Identify which cell holds the provided text, then report its [X, Y] central coordinate. 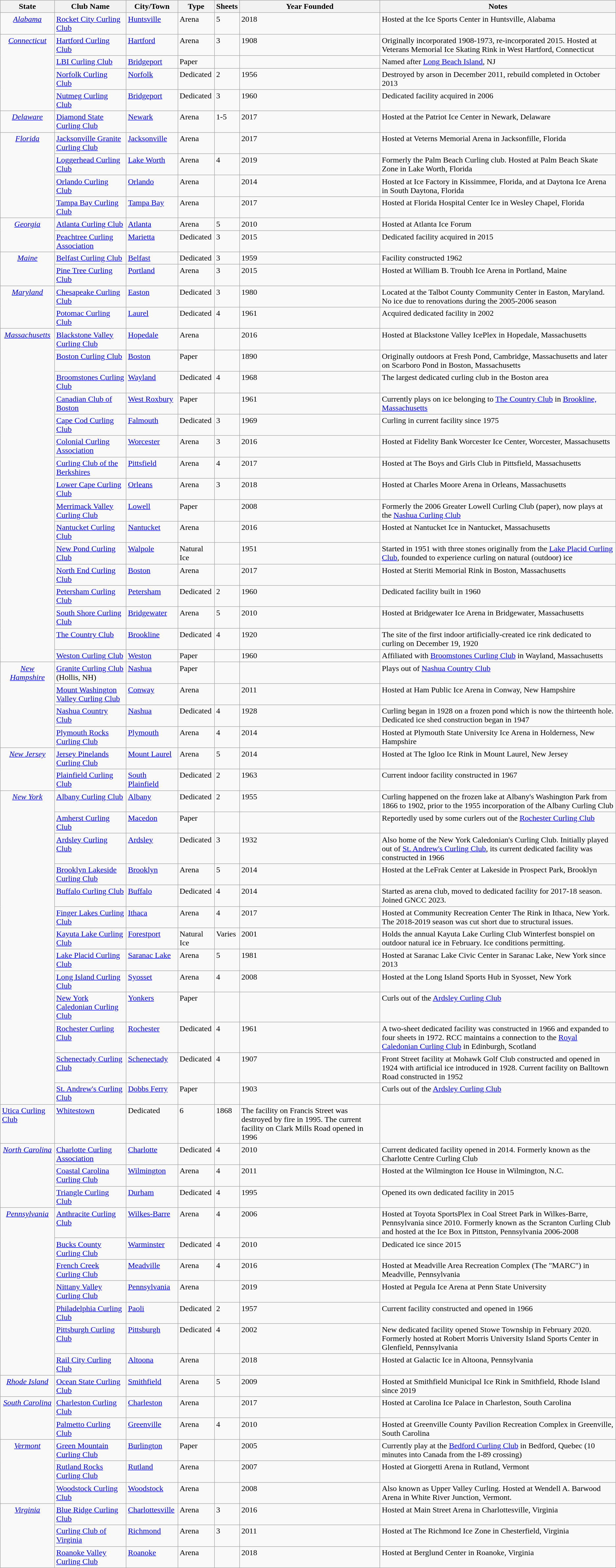
Year Founded [310, 7]
New Hampshire [28, 705]
Lake Worth [152, 164]
Lake Placid Curling Club [90, 960]
Hosted at Charles Moore Arena in Orleans, Massachusetts [498, 489]
Georgia [28, 235]
Plainfield Curling Club [90, 780]
Blackstone Valley Curling Club [90, 339]
Nashua Country Club [90, 716]
Plymouth [152, 737]
Hartford Curling Club [90, 45]
Meadville [152, 1270]
Jacksonville [152, 143]
Current facility constructed and opened in 1966 [498, 1312]
1957 [310, 1312]
Orlando [152, 186]
South Carolina [28, 1418]
The site of the first indoor artificially-created ice rink dedicated to curling on December 19, 1920 [498, 639]
Reportedly used by some curlers out of the Rochester Curling Club [498, 822]
1955 [310, 801]
Buffalo Curling Club [90, 895]
Loggerhead Curling Club [90, 164]
Belfast Curling Club [90, 258]
Facility constructed 1962 [498, 258]
Blue Ridge Curling Club [90, 1514]
Atlanta Curling Club [90, 224]
Hosted at Meadville Area Recreation Complex (The "MARC") in Meadville, Pennsylvania [498, 1270]
Hosted at Carolina Ice Palace in Charleston, South Carolina [498, 1407]
Hosted at Ice Factory in Kissimmee, Florida, and at Daytona Ice Arena in South Daytona, Florida [498, 186]
Schenectady [152, 1068]
Palmetto Curling Club [90, 1429]
Current dedicated facility opened in 2014. Formerly known as the Charlotte Centre Curling Club [498, 1154]
Nantucket [152, 532]
Roanoke Valley Curling Club [90, 1557]
2007 [310, 1472]
Delaware [28, 122]
1-5 [227, 122]
Current indoor facility constructed in 1967 [498, 780]
Plays out of Nashua Country Club [498, 673]
Petersham Curling Club [90, 596]
Affiliated with Broomstones Curling Club in Wayland, Massachusetts [498, 656]
2006 [310, 1223]
Warminster [152, 1249]
Started in 1951 with three stones originally from the Lake Placid Curling Club, founded to experience curling on natural (outdoor) ice [498, 553]
Chesapeake Curling Club [90, 297]
New York [28, 947]
Granite Curling Club (Hollis, NH) [90, 673]
Rochester [152, 1037]
Utica Curling Club [28, 1124]
Jacksonville Granite Curling Club [90, 143]
Macedon [152, 822]
1903 [310, 1093]
Woodstock [152, 1493]
Yonkers [152, 1007]
1968 [310, 382]
Hosted at Greenville County Pavilion Recreation Complex in Greenville, South Carolina [498, 1429]
Broomstones Curling Club [90, 382]
Florida [28, 175]
Curling Club of the Berkshires [90, 468]
Green Mountain Curling Club [90, 1450]
Hosted at Atlanta Ice Forum [498, 224]
Anthracite Curling Club [90, 1223]
Paoli [152, 1312]
Walpole [152, 553]
Bridgewater [152, 618]
Forestport [152, 939]
Saranac Lake [152, 960]
Mount Laurel [152, 759]
Jersey Pinelands Curling Club [90, 759]
Triangle Curling Club [90, 1197]
Maryland [28, 307]
Club Name [90, 7]
Dedicated facility acquired in 2006 [498, 100]
Curling happened on the frozen lake at Albany's Washington Park from 1866 to 1902, prior to the 1955 incorporation of the Albany Curling Club [498, 801]
Norfolk Curling Club [90, 79]
Burlington [152, 1450]
Schenectady Curling Club [90, 1068]
Hosted at the Wilmington Ice House in Wilmington, N.C. [498, 1176]
1980 [310, 297]
Lower Cape Curling Club [90, 489]
Laurel [152, 318]
Rocket City Curling Club [90, 24]
Sheets [227, 7]
Mount Washington Valley Curling Club [90, 694]
Alabama [28, 24]
Hosted at The Igloo Ice Rink in Mount Laurel, New Jersey [498, 759]
New Pond Curling Club [90, 553]
Belfast [152, 258]
Hosted at the Patriot Ice Center in Newark, Delaware [498, 122]
Located at the Talbot County Community Center in Easton, Maryland. No ice due to renovations during the 2005-2006 season [498, 297]
Named after Long Beach Island, NJ [498, 62]
Cape Cod Curling Club [90, 425]
Formerly the Palm Beach Curling club. Hosted at Palm Beach Skate Zone in Lake Worth, Florida [498, 164]
Brooklyn Lakeside Curling Club [90, 874]
LBI Curling Club [90, 62]
Hosted at Giorgetti Arena in Rutland, Vermont [498, 1472]
Hosted at Bridgewater Ice Arena in Bridgewater, Massachusetts [498, 618]
Originally incorporated 1908-1973, re-incorporated 2015. Hosted at Veterans Memorial Ice Skating Rink in West Hartford, Connecticut [498, 45]
Hosted at The Boys and Girls Club in Pittsfield, Massachusetts [498, 468]
Albany [152, 801]
South Shore Curling Club [90, 618]
Currently plays on ice belonging to The Country Club in Brookline, Massachusetts [498, 403]
Dedicated ice since 2015 [498, 1249]
Hosted at Ham Public Ice Arena in Conway, New Hampshire [498, 694]
Dedicated facility built in 1960 [498, 596]
New Jersey [28, 769]
Nutmeg Curling Club [90, 100]
Hopedale [152, 339]
The facility on Francis Street was destroyed by fire in 1995. The current facility on Clark Mills Road opened in 1996 [310, 1124]
Kayuta Lake Curling Club [90, 939]
Brookline [152, 639]
Syosset [152, 982]
Curling Club of Virginia [90, 1535]
1956 [310, 79]
1908 [310, 45]
The largest dedicated curling club in the Boston area [498, 382]
Ocean State Curling Club [90, 1386]
Dobbs Ferry [152, 1093]
1907 [310, 1068]
Hosted at Berglund Center in Roanoke, Virginia [498, 1557]
Smithfield [152, 1386]
Richmond [152, 1535]
Ardsley Curling Club [90, 848]
Hosted at the LeFrak Center at Lakeside in Prospect Park, Brooklyn [498, 874]
Started as arena club, moved to dedicated facility for 2017-18 season. Joined GNCC 2023. [498, 895]
Pittsfield [152, 468]
Worcester [152, 446]
Wayland [152, 382]
Finger Lakes Curling Club [90, 917]
Plymouth Rocks Curling Club [90, 737]
Tampa Bay [152, 207]
Hartford [152, 45]
1995 [310, 1197]
1963 [310, 780]
Nittany Valley Curling Club [90, 1291]
City/Town [152, 7]
Hosted at the Long Island Sports Hub in Syosset, New York [498, 982]
French Creek Curling Club [90, 1270]
North Carolina [28, 1176]
Curling in current facility since 1975 [498, 425]
Rhode Island [28, 1386]
2002 [310, 1339]
Buffalo [152, 895]
Conway [152, 694]
Connecticut [28, 72]
Hosted at William B. Troubh Ice Arena in Portland, Maine [498, 275]
Hosted at Community Recreation Center The Rink in Ithaca, New York. The 2018-2019 season was cut short due to structural issues. [498, 917]
Brooklyn [152, 874]
Peachtree Curling Association [90, 241]
Durham [152, 1197]
Atlanta [152, 224]
Holds the annual Kayuta Lake Curling Club Winterfest bonspiel on outdoor natural ice in February. Ice conditions permitting. [498, 939]
Formerly the 2006 Greater Lowell Curling Club (paper), now plays at the Nashua Curling Club [498, 510]
Newark [152, 122]
Hosted at the Ice Sports Center in Huntsville, Alabama [498, 24]
Type [196, 7]
1868 [227, 1124]
North End Curling Club [90, 574]
Marietta [152, 241]
1959 [310, 258]
Vermont [28, 1472]
Albany Curling Club [90, 801]
West Roxbury [152, 403]
State [28, 7]
Colonial Curling Association [90, 446]
1981 [310, 960]
Hosted at Smithfield Municipal Ice Rink in Smithfield, Rhode Island since 2019 [498, 1386]
Nantucket Curling Club [90, 532]
St. Andrew's Curling Club [90, 1093]
Pine Tree Curling Club [90, 275]
Varies [227, 939]
Diamond State Curling Club [90, 122]
Charleston Curling Club [90, 1407]
Bucks County Curling Club [90, 1249]
Canadian Club of Boston [90, 403]
New York Caledonian Curling Club [90, 1007]
Originally outdoors at Fresh Pond, Cambridge, Massachusetts and later on Scarboro Pond in Boston, Massachusetts [498, 361]
2001 [310, 939]
Rutland Rocks Curling Club [90, 1472]
Rail City Curling Club [90, 1364]
Rutland [152, 1472]
Woodstock Curling Club [90, 1493]
Currently play at the Bedford Curling Club in Bedford, Quebec (10 minutes into Canada from the I-89 crossing) [498, 1450]
2005 [310, 1450]
Merrimack Valley Curling Club [90, 510]
1951 [310, 553]
Hosted at The Richmond Ice Zone in Chesterfield, Virginia [498, 1535]
Hosted at Blackstone Valley IcePlex in Hopedale, Massachusetts [498, 339]
Portland [152, 275]
Destroyed by arson in December 2011, rebuild completed in October 2013 [498, 79]
Hosted at Florida Hospital Center Ice in Wesley Chapel, Florida [498, 207]
Curling began in 1928 on a frozen pond which is now the thirteenth hole. Dedicated ice shed construction began in 1947 [498, 716]
1920 [310, 639]
Pittsburgh [152, 1339]
Maine [28, 269]
Hosted at Saranac Lake Civic Center in Saranac Lake, New York since 2013 [498, 960]
South Plainfield [152, 780]
Philadelphia Curling Club [90, 1312]
Wilmington [152, 1176]
Hosted at Steriti Memorial Rink in Boston, Massachusetts [498, 574]
Charlottesville [152, 1514]
Hosted at Fidelity Bank Worcester Ice Center, Worcester, Massachusetts [498, 446]
Wilkes-Barre [152, 1223]
Easton [152, 297]
Orlando Curling Club [90, 186]
Opened its own dedicated facility in 2015 [498, 1197]
Potomac Curling Club [90, 318]
Acquired dedicated facility in 2002 [498, 318]
Charlotte [152, 1154]
Huntsville [152, 24]
1928 [310, 716]
1969 [310, 425]
Notes [498, 7]
Charleston [152, 1407]
Dedicated facility acquired in 2015 [498, 241]
Petersham [152, 596]
Coastal Carolina Curling Club [90, 1176]
Hosted at Veterns Memorial Arena in Jacksonfille, Florida [498, 143]
Hosted at Nantucket Ice in Nantucket, Massachusetts [498, 532]
Massachusetts [28, 495]
6 [196, 1124]
Orleans [152, 489]
Falmouth [152, 425]
Rochester Curling Club [90, 1037]
Weston [152, 656]
Weston Curling Club [90, 656]
Virginia [28, 1535]
Tampa Bay Curling Club [90, 207]
Also known as Upper Valley Curling. Hosted at Wendell A. Barwood Arena in White River Junction, Vermont. [498, 1493]
1890 [310, 361]
Roanoke [152, 1557]
Ardsley [152, 848]
Hosted at Main Street Arena in Charlottesville, Virginia [498, 1514]
Lowell [152, 510]
Norfolk [152, 79]
Ithaca [152, 917]
Amherst Curling Club [90, 822]
Boston Curling Club [90, 361]
The Country Club [90, 639]
1932 [310, 848]
Greenville [152, 1429]
Pittsburgh Curling Club [90, 1339]
Hosted at Pegula Ice Arena at Penn State University [498, 1291]
Whitestown [90, 1124]
2009 [310, 1386]
Charlotte Curling Association [90, 1154]
Hosted at Galactic Ice in Altoona, Pennsylvania [498, 1364]
Long Island Curling Club [90, 982]
Altoona [152, 1364]
Hosted at Plymouth State University Ice Arena in Holderness, New Hampshire [498, 737]
